Return (X, Y) of the center of cell containing provided text 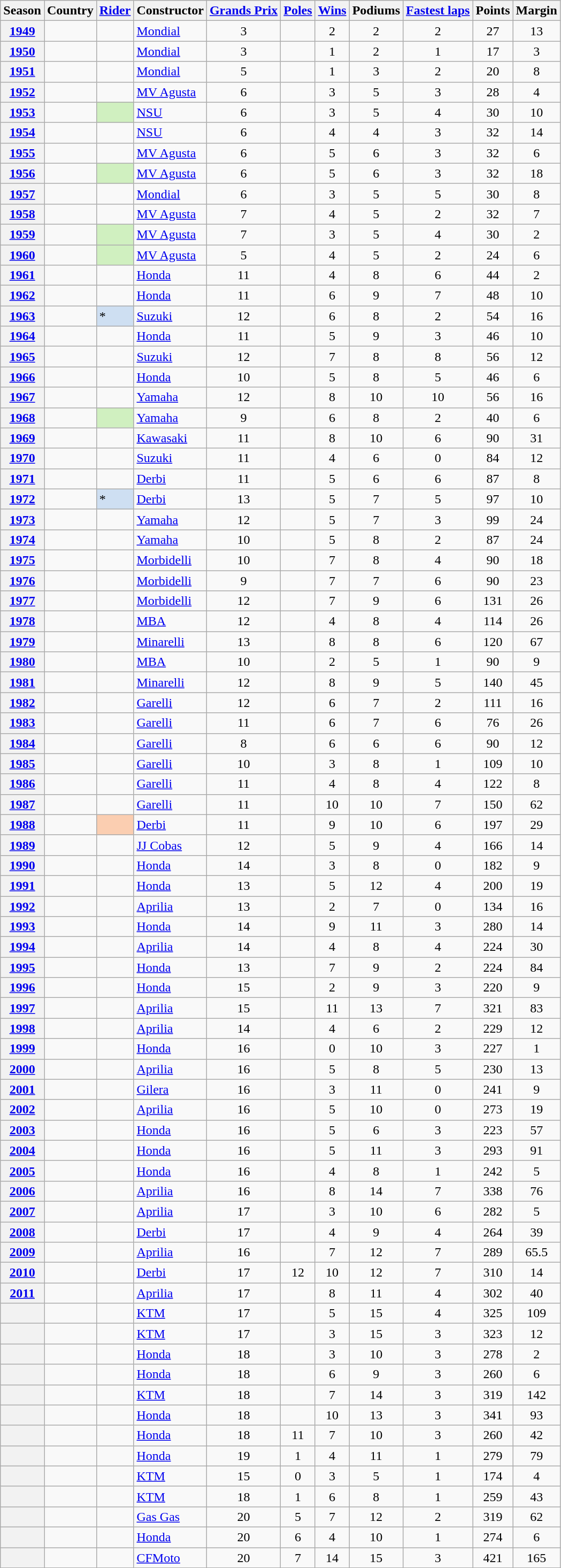
279 (493, 1456)
2000 (22, 1069)
29 (536, 825)
1956 (22, 173)
1977 (22, 601)
JJ Cobas (170, 845)
1965 (22, 357)
1968 (22, 418)
Fastest laps (438, 11)
1964 (22, 336)
1989 (22, 845)
97 (493, 499)
2011 (22, 1293)
1985 (22, 764)
1970 (22, 458)
174 (493, 1476)
1992 (22, 906)
1955 (22, 153)
1988 (22, 825)
220 (493, 988)
321 (493, 1008)
93 (536, 1415)
230 (493, 1069)
274 (493, 1537)
91 (536, 1150)
2005 (22, 1171)
1953 (22, 112)
197 (493, 825)
2007 (22, 1211)
310 (493, 1273)
1975 (22, 560)
1982 (22, 703)
264 (493, 1232)
CFMoto (170, 1558)
241 (493, 1089)
Wins (332, 11)
134 (493, 906)
2002 (22, 1110)
341 (493, 1415)
1981 (22, 682)
1995 (22, 967)
44 (493, 275)
1961 (22, 275)
1972 (22, 499)
2006 (22, 1191)
1969 (22, 438)
1958 (22, 214)
2009 (22, 1252)
1991 (22, 886)
229 (493, 1028)
259 (493, 1496)
2003 (22, 1130)
421 (493, 1558)
242 (493, 1171)
200 (493, 886)
1984 (22, 743)
1952 (22, 92)
1950 (22, 51)
1986 (22, 784)
1998 (22, 1028)
140 (493, 682)
Grands Prix (243, 11)
83 (536, 1008)
79 (536, 1456)
150 (493, 804)
1987 (22, 804)
2010 (22, 1273)
45 (536, 682)
120 (493, 642)
114 (493, 621)
Margin (536, 11)
Gas Gas (170, 1517)
1957 (22, 194)
122 (493, 784)
23 (536, 580)
67 (536, 642)
1994 (22, 947)
227 (493, 1049)
1974 (22, 540)
Points (493, 11)
293 (493, 1150)
1951 (22, 72)
43 (536, 1496)
39 (536, 1232)
Gilera (170, 1089)
1978 (22, 621)
1954 (22, 133)
223 (493, 1130)
1979 (22, 642)
1990 (22, 865)
65.5 (536, 1252)
Constructor (170, 11)
31 (536, 438)
131 (493, 601)
302 (493, 1293)
289 (493, 1252)
1967 (22, 397)
166 (493, 845)
338 (493, 1191)
280 (493, 927)
1966 (22, 377)
1976 (22, 580)
111 (493, 703)
1960 (22, 255)
1959 (22, 234)
182 (493, 865)
Season (22, 11)
2004 (22, 1150)
278 (493, 1354)
1963 (22, 316)
57 (536, 1130)
1993 (22, 927)
Country (70, 11)
142 (536, 1395)
42 (536, 1435)
Rider (115, 11)
1996 (22, 988)
2001 (22, 1089)
1983 (22, 723)
1999 (22, 1049)
Poles (298, 11)
2008 (22, 1232)
325 (493, 1313)
Podiums (376, 11)
1971 (22, 479)
48 (493, 296)
28 (493, 92)
323 (493, 1334)
273 (493, 1110)
27 (493, 31)
165 (536, 1558)
282 (493, 1211)
Kawasaki (170, 438)
1997 (22, 1008)
1973 (22, 519)
99 (493, 519)
1949 (22, 31)
1980 (22, 662)
1962 (22, 296)
54 (493, 316)
